Search for the cell housing the specified text and yield its (X, Y) center coordinate. 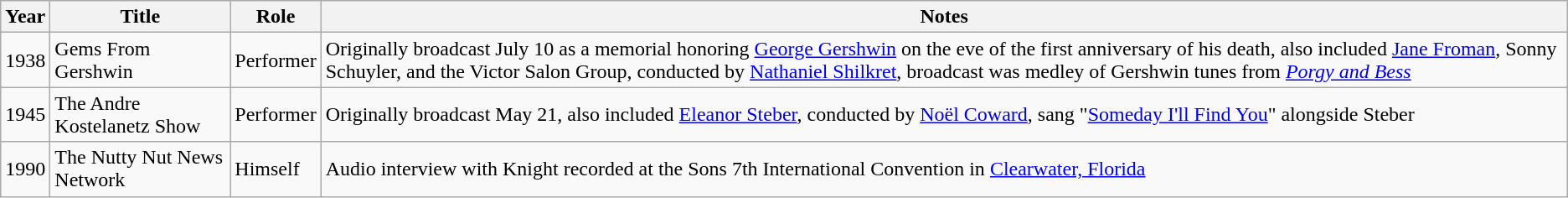
Gems From Gershwin (141, 60)
1990 (25, 169)
The Nutty Nut News Network (141, 169)
Year (25, 17)
Notes (944, 17)
Audio interview with Knight recorded at the Sons 7th International Convention in Clearwater, Florida (944, 169)
Himself (276, 169)
Role (276, 17)
Title (141, 17)
1938 (25, 60)
The Andre Kostelanetz Show (141, 114)
1945 (25, 114)
Originally broadcast May 21, also included Eleanor Steber, conducted by Noël Coward, sang "Someday I'll Find You" alongside Steber (944, 114)
